Detect which cell encompasses the target text, then output its (X, Y) center coordinate. 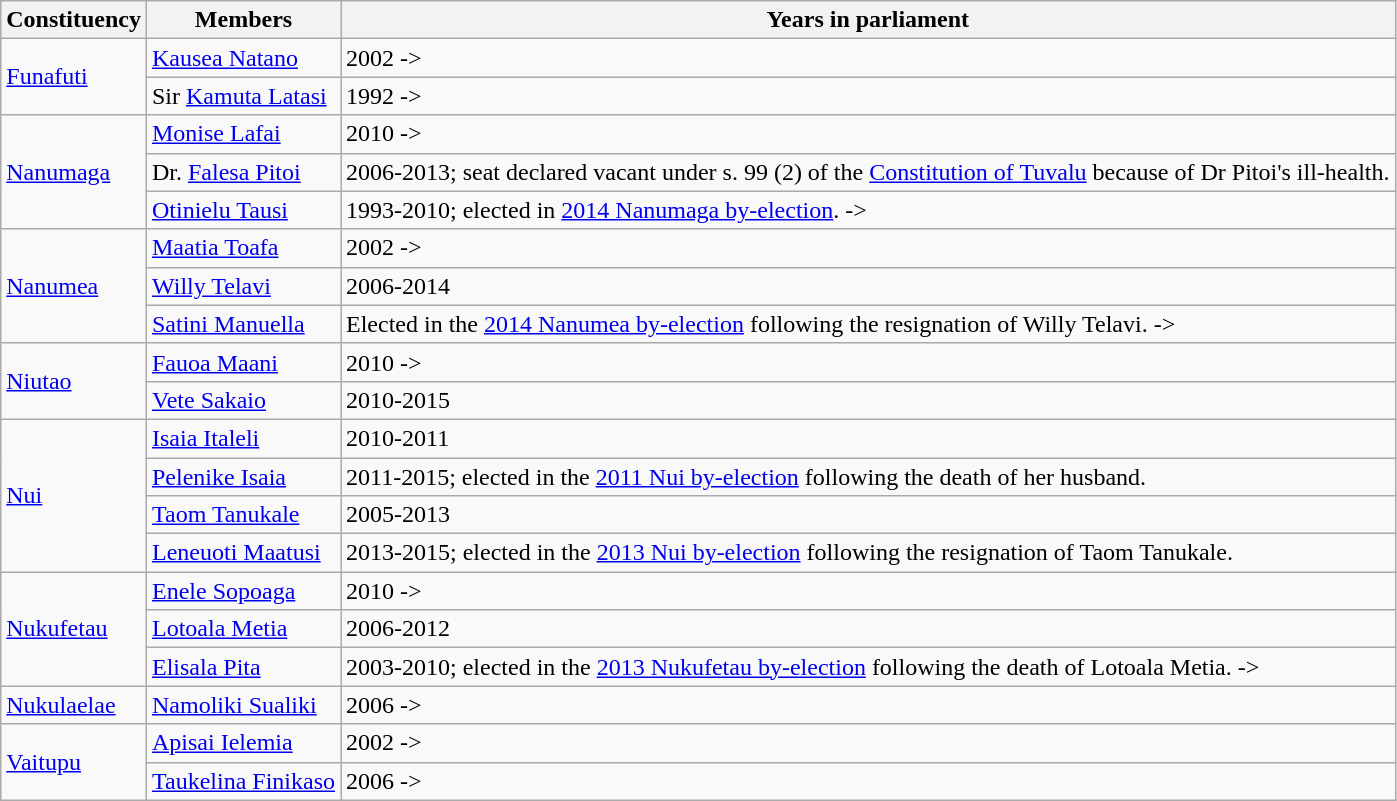
Lotoala Metia (243, 629)
Monise Lafai (243, 134)
Years in parliament (868, 20)
Apisai Ielemia (243, 743)
2010-2015 (868, 400)
Willy Telavi (243, 286)
2006-2012 (868, 629)
2005-2013 (868, 515)
Maatia Toafa (243, 248)
Pelenike Isaia (243, 477)
Niutao (74, 381)
Members (243, 20)
Namoliki Sualiki (243, 705)
Dr. Falesa Pitoi (243, 172)
Isaia Italeli (243, 438)
Fauoa Maani (243, 362)
Taukelina Finikaso (243, 781)
Satini Manuella (243, 324)
2013-2015; elected in the 2013 Nui by-election following the resignation of Taom Tanukale. (868, 553)
2011-2015; elected in the 2011 Nui by-election following the death of her husband. (868, 477)
2006-2013; seat declared vacant under s. 99 (2) of the Constitution of Tuvalu because of Dr Pitoi's ill-health. (868, 172)
Funafuti (74, 77)
Vaitupu (74, 762)
2006-2014 (868, 286)
Nukufetau (74, 629)
Nui (74, 495)
Vete Sakaio (243, 400)
Elected in the 2014 Nanumea by-election following the resignation of Willy Telavi. -> (868, 324)
Nanumaga (74, 172)
2003-2010; elected in the 2013 Nukufetau by-election following the death of Lotoala Metia. -> (868, 667)
Kausea Natano (243, 58)
Leneuoti Maatusi (243, 553)
Nanumea (74, 286)
Taom Tanukale (243, 515)
Enele Sopoaga (243, 591)
Otinielu Tausi (243, 210)
2010-2011 (868, 438)
Elisala Pita (243, 667)
1993-2010; elected in 2014 Nanumaga by-election. -> (868, 210)
Nukulaelae (74, 705)
Constituency (74, 20)
Sir Kamuta Latasi (243, 96)
1992 -> (868, 96)
